Scan for the cell matching the given text and deliver its (x, y) coordinate at center. 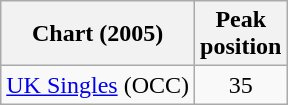
Chart (2005) (98, 34)
Peakposition (241, 34)
35 (241, 85)
UK Singles (OCC) (98, 85)
